Return the (x, y) coordinate for the center point of the cell that contains the specified text.  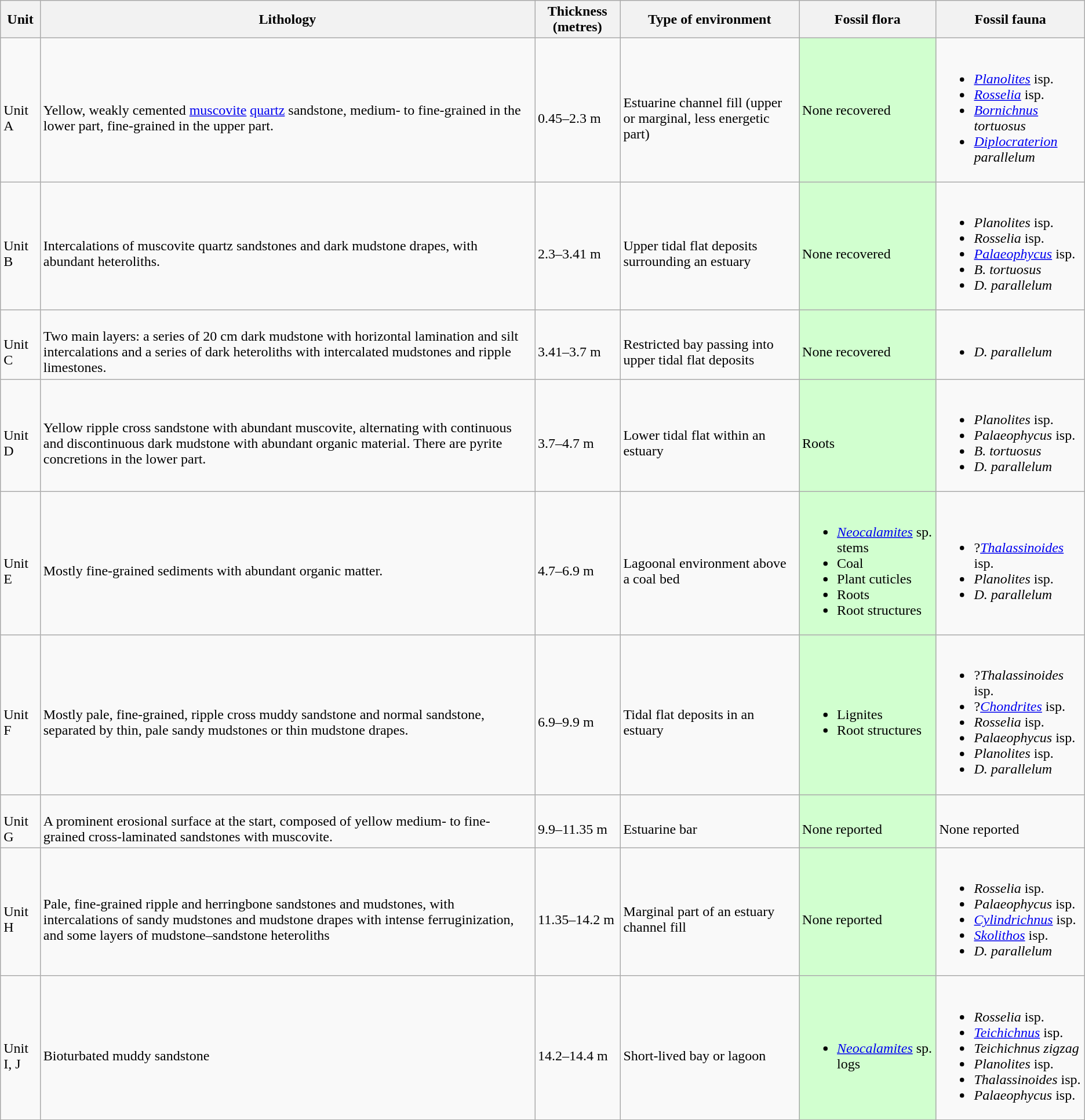
Planolites isp.Rosselia isp.Palaeophycus isp.B. tortuosusD. parallelum (1010, 246)
D. parallelum (1010, 344)
Unit (20, 20)
Lower tidal flat within an estuary (709, 435)
Thickness (metres) (577, 20)
Marginal part of an estuary channel fill (709, 912)
3.41–3.7 m (577, 344)
Upper tidal flat deposits surrounding an estuary (709, 246)
6.9–9.9 m (577, 715)
Roots (868, 435)
Estuarine bar (709, 821)
Unit D (20, 435)
Short-lived bay or lagoon (709, 1048)
4.7–6.9 m (577, 563)
Rosselia isp.Palaeophycus isp.Cylindrichnus isp.Skolithos isp.D. parallelum (1010, 912)
Tidal flat deposits in an estuary (709, 715)
?Thalassinoides isp.Planolites isp.D. parallelum (1010, 563)
14.2–14.4 m (577, 1048)
Unit I, J (20, 1048)
Fossil flora (868, 20)
Fossil fauna (1010, 20)
A prominent erosional surface at the start, composed of yellow medium- to fine-grained cross-laminated sandstones with muscovite. (287, 821)
Neocalamites sp. stemsCoalPlant cuticlesRootsRoot structures (868, 563)
Restricted bay passing into upper tidal flat deposits (709, 344)
Lithology (287, 20)
Intercalations of muscovite quartz sandstones and dark mudstone drapes, with abundant heteroliths. (287, 246)
Planolites isp.Rosselia isp.Bornichnus tortuosusDiplocraterion parallelum (1010, 110)
Yellow, weakly cemented muscovite quartz sandstone, medium- to fine-grained in the lower part, fine-grained in the upper part. (287, 110)
Unit G (20, 821)
Lagoonal environment above a coal bed (709, 563)
9.9–11.35 m (577, 821)
2.3–3.41 m (577, 246)
Unit C (20, 344)
0.45–2.3 m (577, 110)
Type of environment (709, 20)
3.7–4.7 m (577, 435)
Unit F (20, 715)
Planolites isp.Palaeophycus isp.B. tortuosusD. parallelum (1010, 435)
Unit E (20, 563)
?Thalassinoides isp.?Chondrites isp.Rosselia isp.Palaeophycus isp.Planolites isp.D. parallelum (1010, 715)
LignitesRoot structures (868, 715)
Unit B (20, 246)
11.35–14.2 m (577, 912)
Unit H (20, 912)
Unit A (20, 110)
Neocalamites sp. logs (868, 1048)
Bioturbated muddy sandstone (287, 1048)
Mostly pale, fine-grained, ripple cross muddy sandstone and normal sandstone, separated by thin, pale sandy mudstones or thin mudstone drapes. (287, 715)
Estuarine channel fill (upper or marginal, less energetic part) (709, 110)
Mostly fine-grained sediments with abundant organic matter. (287, 563)
Rosselia isp.Teichichnus isp.Teichichnus zigzagPlanolites isp.Thalassinoides isp.Palaeophycus isp. (1010, 1048)
